Search for the cell housing the specified text and yield its [X, Y] center coordinate. 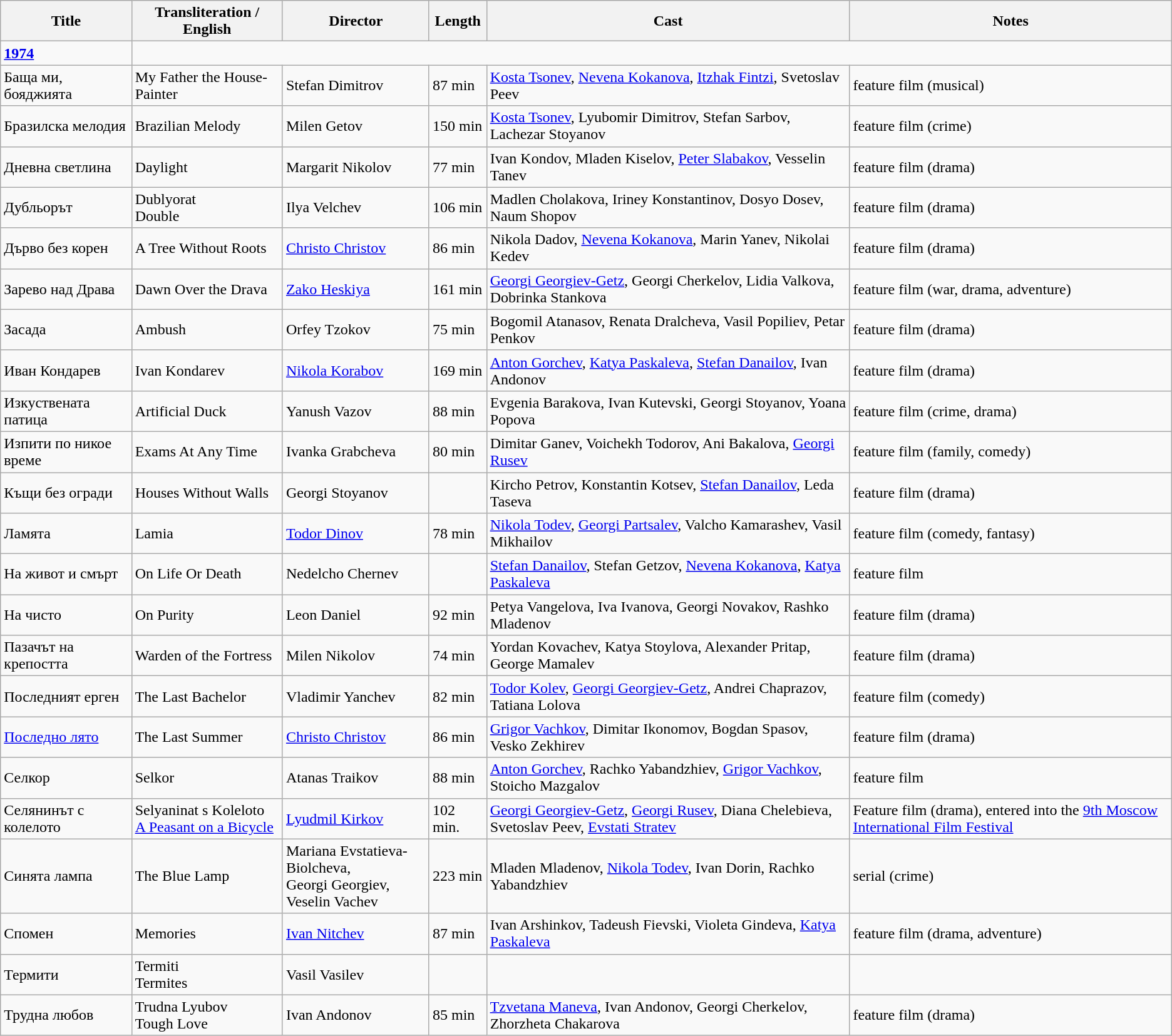
Tzvetana Maneva, Ivan Andonov, Georgi Cherkelov, Zhorzheta Chakarova [668, 1015]
Mladen Mladenov, Nikola Todev, Ivan Dorin, Rachko Yabandzhiev [668, 876]
150 min [458, 126]
Kosta Tsonev, Nevena Kokanova, Itzhak Fintzi, Svetoslav Peev [668, 85]
My Father the House-Painter [207, 85]
feature film (musical) [1010, 85]
Къщи без огради [66, 492]
Lamia [207, 533]
Спомен [66, 934]
Синята лампа [66, 876]
Последният ерген [66, 696]
77 min [458, 167]
Ivan Kondarev [207, 371]
Daylight [207, 167]
Anton Gorchev, Rachko Yabandzhiev, Grigor Vachkov, Stoicho Mazgalov [668, 777]
Artificial Duck [207, 411]
169 min [458, 371]
TermitiTermites [207, 974]
Ivan Nitchev [356, 934]
Anton Gorchev, Katya Paskaleva, Stefan Danailov, Ivan Andonov [668, 371]
The Last Summer [207, 737]
Madlen Cholakova, Iriney Konstantinov, Dosyo Dosev, Naum Shopov [668, 208]
Director [356, 21]
Grigor Vachkov, Dimitar Ikonomov, Bogdan Spasov, Vesko Zekhirev [668, 737]
On Life Or Death [207, 575]
Nikola Korabov [356, 371]
102 min. [458, 819]
Баща ми, бояджията [66, 85]
Mariana Evstatieva-Biolcheva, Georgi Georgiev,Veselin Vachev [356, 876]
Georgi Stoyanov [356, 492]
Nikola Dadov, Nevena Kokanova, Marin Yanev, Nikolai Kedev [668, 248]
Пазачът на крепостта [66, 656]
Milen Nikolov [356, 656]
Трудна любов [66, 1015]
Vladimir Yanchev [356, 696]
Selyaninat s KolelotoA Peasant on a Bicycle [207, 819]
106 min [458, 208]
feature film (war, drama, adventure) [1010, 289]
feature film (family, comedy) [1010, 452]
feature film (drama, adventure) [1010, 934]
Изпити по никое време [66, 452]
Margarit Nikolov [356, 167]
Memories [207, 934]
Evgenia Barakova, Ivan Kutevski, Georgi Stoyanov, Yoana Popova [668, 411]
Dawn Over the Drava [207, 289]
Notes [1010, 21]
Термити [66, 974]
Ilya Velchev [356, 208]
feature film (comedy) [1010, 696]
On Purity [207, 615]
Georgi Georgiev-Getz, Georgi Cherkelov, Lidia Valkova, Dobrinka Stankova [668, 289]
Kosta Tsonev, Lyubomir Dimitrov, Stefan Sarbov, Lachezar Stoyanov [668, 126]
Stefan Danailov, Stefan Getzov, Nevena Kokanova, Katya Paskaleva [668, 575]
Yordan Kovachev, Katya Stoylova, Alexander Pritap, George Mamalev [668, 656]
Atanas Traikov [356, 777]
Transliteration / English [207, 21]
Ivan Arshinkov, Tadeush Fievski, Violeta Gindeva, Katya Paskaleva [668, 934]
Дърво без корен [66, 248]
223 min [458, 876]
Yanush Vazov [356, 411]
Селянинът с колелото [66, 819]
161 min [458, 289]
80 min [458, 452]
Засада [66, 329]
Brazilian Melody [207, 126]
Bogomil Atanasov, Renata Dralcheva, Vasil Popiliev, Petar Penkov [668, 329]
92 min [458, 615]
Lyudmil Kirkov [356, 819]
The Last Bachelor [207, 696]
Cast [668, 21]
Ivan Kondov, Mladen Kiselov, Peter Slabakov, Vesselin Tanev [668, 167]
Селкор [66, 777]
Title [66, 21]
Ламята [66, 533]
feature film (crime, drama) [1010, 411]
Houses Without Walls [207, 492]
78 min [458, 533]
DublyoratDouble [207, 208]
Ivan Andonov [356, 1015]
Stefan Dimitrov [356, 85]
Последно лято [66, 737]
Vasil Vasilev [356, 974]
feature film (crime) [1010, 126]
Todor Dinov [356, 533]
Зарево над Драва [66, 289]
Dimitar Ganev, Voichekh Todorov, Ani Bakalova, Georgi Rusev [668, 452]
Ivanka Grabcheva [356, 452]
The Blue Lamp [207, 876]
Georgi Georgiev-Getz, Georgi Rusev, Diana Chelebieva, Svetoslav Peev, Evstati Stratev [668, 819]
Изкуствената патица [66, 411]
Kircho Petrov, Konstantin Kotsev, Stefan Danailov, Leda Taseva [668, 492]
Zako Heskiya [356, 289]
Leon Daniel [356, 615]
A Tree Without Roots [207, 248]
Дневна светлина [66, 167]
1974 [66, 53]
На чисто [66, 615]
75 min [458, 329]
Feature film (drama), entered into the 9th Moscow International Film Festival [1010, 819]
Trudna LyubovTough Love [207, 1015]
На живот и смърт [66, 575]
Nedelcho Chernev [356, 575]
Дубльорът [66, 208]
74 min [458, 656]
serial (crime) [1010, 876]
Иван Кондарев [66, 371]
Selkor [207, 777]
Length [458, 21]
Ambush [207, 329]
Todor Kolev, Georgi Georgiev-Getz, Andrei Chaprazov, Tatiana Lolova [668, 696]
Milen Getov [356, 126]
82 min [458, 696]
Warden of the Fortress [207, 656]
85 min [458, 1015]
Petya Vangelova, Iva Ivanova, Georgi Novakov, Rashko Mladenov [668, 615]
Orfey Tzokov [356, 329]
Бразилска мелодия [66, 126]
Exams At Any Time [207, 452]
feature film (comedy, fantasy) [1010, 533]
Nikola Todev, Georgi Partsalev, Valcho Kamarashev, Vasil Mikhailov [668, 533]
